Locate the cell with the specified text and output its [X, Y] center coordinate. 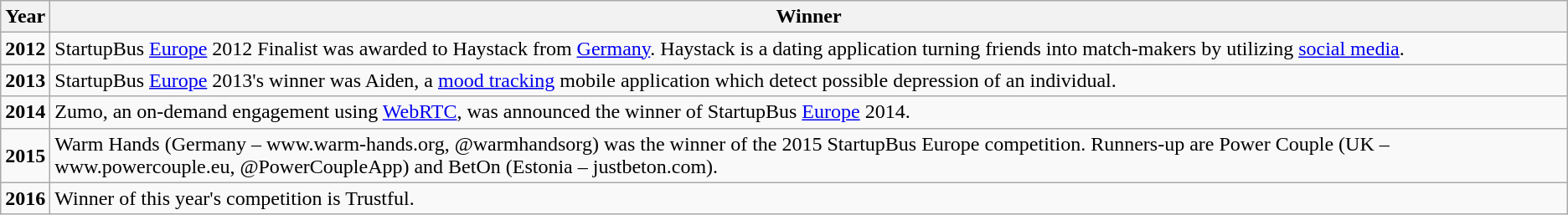
Year [25, 17]
2016 [25, 198]
2012 [25, 49]
Zumo, an on-demand engagement using WebRTC, was announced the winner of StartupBus Europe 2014. [809, 112]
2014 [25, 112]
2013 [25, 80]
Winner of this year's competition is Trustful. [809, 198]
StartupBus Europe 2013's winner was Aiden, a mood tracking mobile application which detect possible depression of an individual. [809, 80]
2015 [25, 156]
Winner [809, 17]
